Locate the cell with the specified text and output its (X, Y) center coordinate. 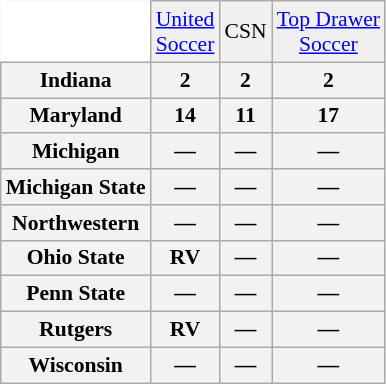
Penn State (76, 294)
Rutgers (76, 330)
Top DrawerSoccer (329, 32)
CSN (245, 32)
UnitedSoccer (186, 32)
Indiana (76, 80)
Northwestern (76, 223)
Ohio State (76, 258)
Maryland (76, 116)
Michigan State (76, 187)
11 (245, 116)
Michigan (76, 152)
Wisconsin (76, 365)
17 (329, 116)
14 (186, 116)
